Output the (x, y) coordinate of the center of the cell containing the given text.  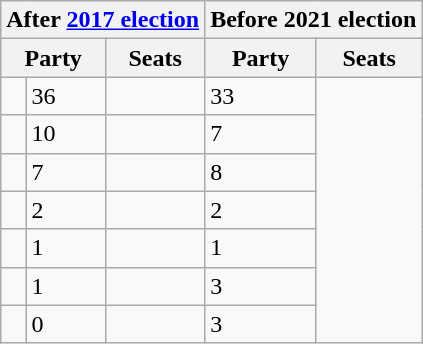
After 2017 election (103, 20)
0 (66, 324)
Before 2021 election (314, 20)
8 (261, 172)
33 (261, 96)
36 (66, 96)
10 (66, 134)
